Scan for the cell matching the given text and deliver its (x, y) coordinate at center. 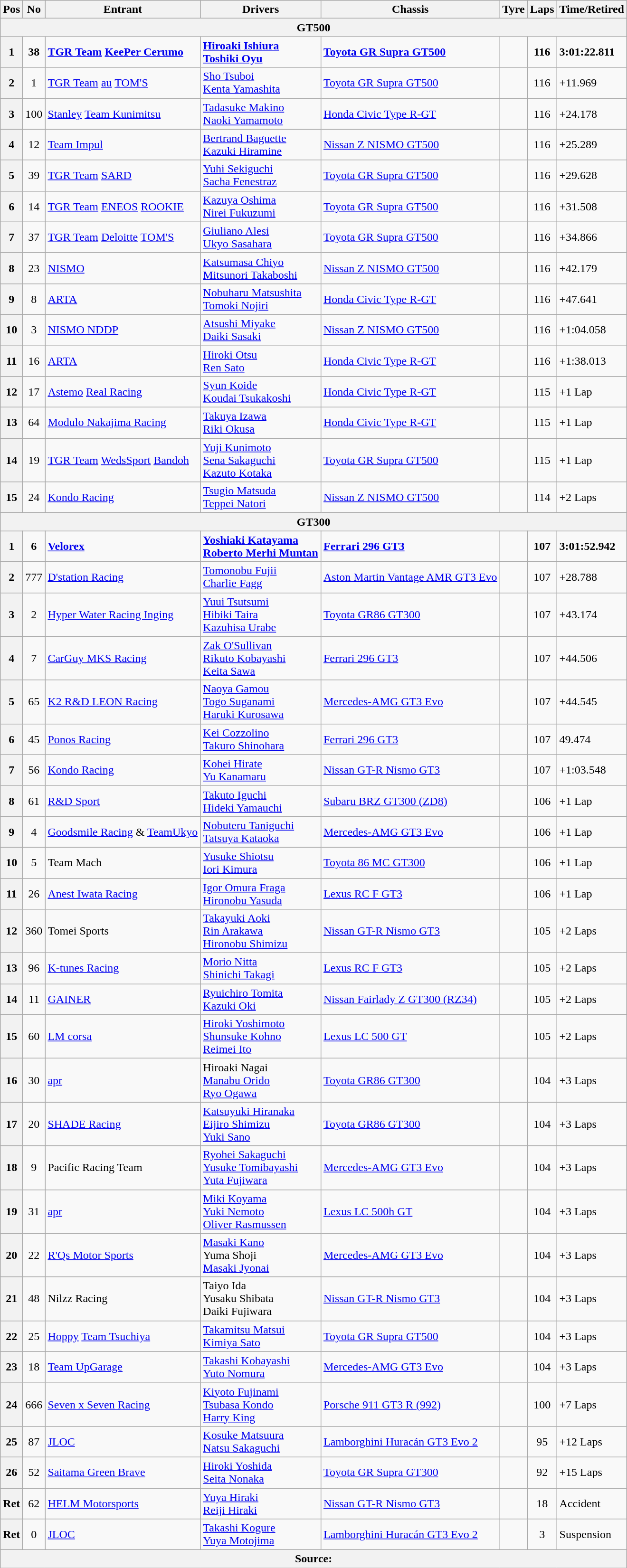
Masaki Kano Yuma Shoji Masaki Jyonai (261, 1255)
+1:03.548 (592, 770)
Katsuyuki Hiranaka Eijiro Shimizu Yuki Sano (261, 1124)
CarGuy MKS Racing (123, 658)
SHADE Racing (123, 1124)
Sho Tsuboi Kenta Yamashita (261, 83)
+47.641 (592, 299)
65 (34, 702)
Subaru BRZ GT300 (ZD8) (410, 801)
Saitama Green Brave (123, 1472)
Team Impul (123, 144)
Ryohei Sakaguchi Yusuke Tomibayashi Yuta Fujiwara (261, 1168)
Yuui Tsutsumi Hibiki Taira Kazuhisa Urabe (261, 614)
TGR Team WedsSport Bandoh (123, 460)
+44.506 (592, 658)
+29.628 (592, 176)
Nilzz Racing (123, 1299)
+24.178 (592, 114)
60 (34, 1037)
Hiroki Yoshimoto Shunsuke Kohno Reimei Ito (261, 1037)
Lexus LC 500h GT (410, 1211)
+1:04.058 (592, 330)
+25.289 (592, 144)
HELM Motorsports (123, 1503)
30 (34, 1080)
360 (34, 931)
3:01:52.942 (592, 546)
Velorex (123, 546)
Tomei Sports (123, 931)
Miki Koyama Yuki Nemoto Oliver Rasmussen (261, 1211)
Kohei Hirate Yu Kanamaru (261, 770)
Tadasuke Makino Naoki Yamamoto (261, 114)
Hiroki Yoshida Seita Nonaka (261, 1472)
Ponos Racing (123, 739)
Source: (313, 1559)
96 (34, 969)
Yuhi Sekiguchi Sacha Fenestraz (261, 176)
Pos (11, 9)
Kei Cozzolino Takuro Shinohara (261, 739)
NISMO (123, 268)
+28.788 (592, 577)
Laps (542, 9)
Goodsmile Racing & TeamUkyo (123, 832)
Time/Retired (592, 9)
52 (34, 1472)
Zak O'Sullivan Rikuto Kobayashi Keita Sawa (261, 658)
Kosuke Matsuura Natsu Sakaguchi (261, 1442)
+11.969 (592, 83)
0 (34, 1535)
TGR Team SARD (123, 176)
Syun Koide Koudai Tsukakoshi (261, 392)
3:01:22.811 (592, 52)
+42.179 (592, 268)
+7 Laps (592, 1404)
LM corsa (123, 1037)
Lexus LC 500 GT (410, 1037)
+1:38.013 (592, 361)
777 (34, 577)
Nissan Fairlady Z GT300 (RZ34) (410, 999)
49.474 (592, 739)
Ryuichiro Tomita Kazuki Oki (261, 999)
114 (542, 498)
K2 R&D LEON Racing (123, 702)
+12 Laps (592, 1442)
Modulo Nakajima Racing (123, 423)
92 (542, 1472)
Hiroki Otsu Ren Sato (261, 361)
Hyper Water Racing Inging (123, 614)
Yuji Kunimoto Sena Sakaguchi Kazuto Kotaka (261, 460)
37 (34, 237)
38 (34, 52)
Yusuke Shiotsu Iori Kimura (261, 862)
Atsushi Miyake Daiki Sasaki (261, 330)
Tyre (513, 9)
Nobuharu Matsushita Tomoki Nojiri (261, 299)
95 (542, 1442)
Toyota 86 MC GT300 (410, 862)
Yuya Hiraki Reiji Hiraki (261, 1503)
NISMO NDDP (123, 330)
Seven x Seven Racing (123, 1404)
+34.866 (592, 237)
39 (34, 176)
Takashi Kobayashi Yuto Nomura (261, 1367)
Suspension (592, 1535)
56 (34, 770)
Takamitsu Matsui Kimiya Sato (261, 1336)
Drivers (261, 9)
K-tunes Racing (123, 969)
Toyota GR Supra GT300 (410, 1472)
Team Mach (123, 862)
Bertrand Baguette Kazuki Hiramine (261, 144)
Igor Omura Fraga Hironobu Yasuda (261, 894)
Hiroaki Nagai Manabu Orido Ryo Ogawa (261, 1080)
Astemo Real Racing (123, 392)
Hoppy Team Tsuchiya (123, 1336)
TGR Team au TOM'S (123, 83)
+44.545 (592, 702)
R&D Sport (123, 801)
GAINER (123, 999)
+43.174 (592, 614)
Pacific Racing Team (123, 1168)
Katsumasa Chiyo Mitsunori Takaboshi (261, 268)
Hiroaki Ishiura Toshiki Oyu (261, 52)
TGR Team ENEOS ROOKIE (123, 206)
Takuto Iguchi Hideki Yamauchi (261, 801)
Takayuki Aoki Rin Arakawa Hironobu Shimizu (261, 931)
Team UpGarage (123, 1367)
Tsugio Matsuda Teppei Natori (261, 498)
Entrant (123, 9)
GT300 (313, 522)
62 (34, 1503)
TGR Team KeePer Cerumo (123, 52)
61 (34, 801)
Kiyoto Fujinami Tsubasa Kondo Harry King (261, 1404)
Takuya Izawa Riki Okusa (261, 423)
+31.508 (592, 206)
Stanley Team Kunimitsu (123, 114)
64 (34, 423)
666 (34, 1404)
48 (34, 1299)
Chassis (410, 9)
45 (34, 739)
Giuliano Alesi Ukyo Sasahara (261, 237)
31 (34, 1211)
Morio Nitta Shinichi Takagi (261, 969)
TGR Team Deloitte TOM'S (123, 237)
Yoshiaki Katayama Roberto Merhi Muntan (261, 546)
Naoya Gamou Togo Suganami Haruki Kurosawa (261, 702)
87 (34, 1442)
No (34, 9)
Takashi Kogure Yuya Motojima (261, 1535)
Taiyo Ida Yusaku Shibata Daiki Fujiwara (261, 1299)
Tomonobu Fujii Charlie Fagg (261, 577)
Anest Iwata Racing (123, 894)
R'Qs Motor Sports (123, 1255)
Kazuya Oshima Nirei Fukuzumi (261, 206)
D'station Racing (123, 577)
Nobuteru Taniguchi Tatsuya Kataoka (261, 832)
+15 Laps (592, 1472)
Porsche 911 GT3 R (992) (410, 1404)
21 (11, 1299)
Aston Martin Vantage AMR GT3 Evo (410, 577)
GT500 (313, 28)
Accident (592, 1503)
